Output the [x, y] coordinate of the center of the cell containing the given text.  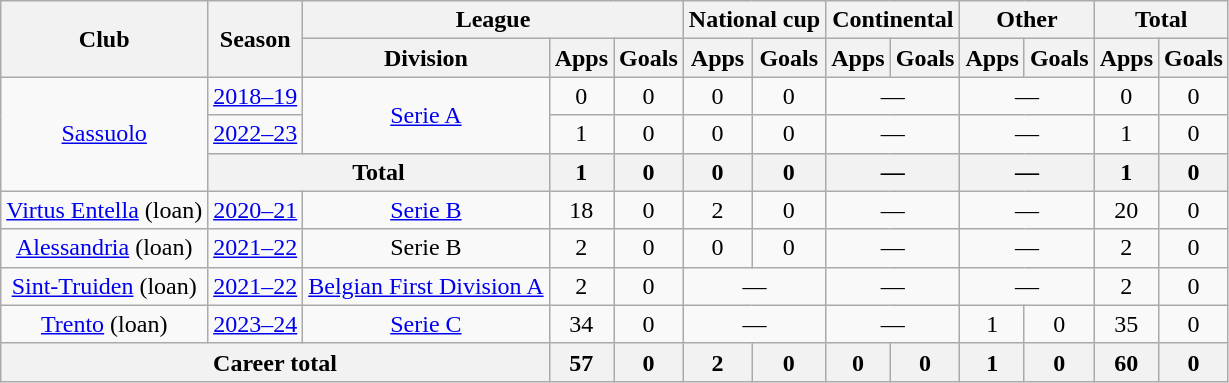
2022–23 [256, 134]
60 [1126, 362]
2020–21 [256, 210]
National cup [754, 20]
Club [104, 39]
Sint-Truiden (loan) [104, 286]
Serie C [426, 324]
Career total [275, 362]
Division [426, 58]
Virtus Entella (loan) [104, 210]
57 [581, 362]
Other [1027, 20]
2023–24 [256, 324]
34 [581, 324]
20 [1126, 210]
League [494, 20]
35 [1126, 324]
2018–19 [256, 96]
Belgian First Division A [426, 286]
Trento (loan) [104, 324]
Season [256, 39]
Sassuolo [104, 134]
Alessandria (loan) [104, 248]
Continental [893, 20]
18 [581, 210]
Serie A [426, 115]
